For the text-containing cell, return its midpoint in (x, y) coordinate format. 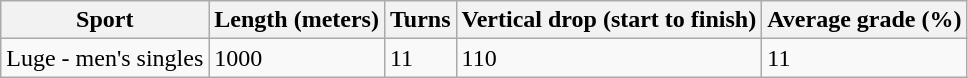
Sport (105, 20)
Turns (420, 20)
Vertical drop (start to finish) (609, 20)
110 (609, 58)
Luge - men's singles (105, 58)
1000 (297, 58)
Length (meters) (297, 20)
Average grade (%) (864, 20)
